Provide the (X, Y) coordinate of the cell's center where the given text is located.  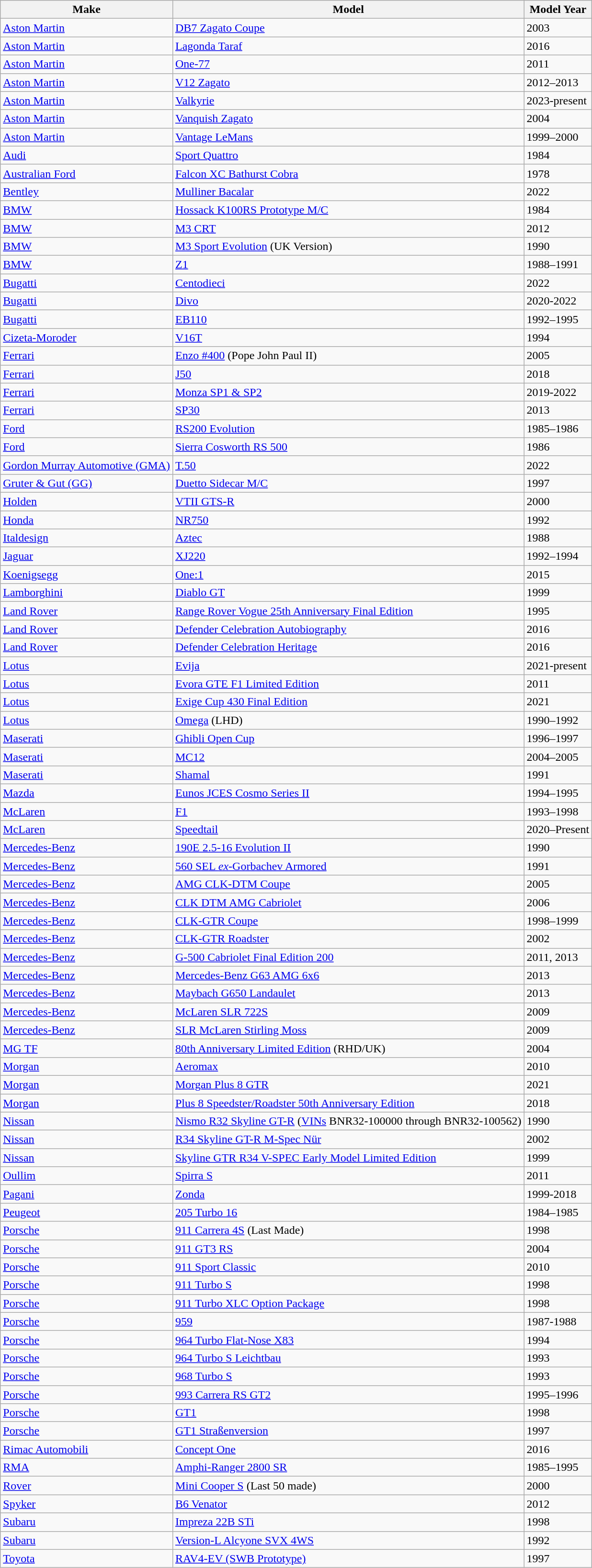
Valkyrie (348, 101)
RMA (87, 1467)
Mercedes-Benz G63 AMG 6x6 (348, 975)
Shamal (348, 775)
One-77 (348, 64)
G-500 Cabriolet Final Edition 200 (348, 957)
Eunos JCES Cosmo Series II (348, 793)
Zonda (348, 1194)
Divo (348, 301)
911 GT3 RS (348, 1249)
CLK DTM AMG Cabriolet (348, 902)
Mazda (87, 793)
Falcon XC Bathurst Cobra (348, 173)
1985–1995 (558, 1467)
Pagani (87, 1194)
AMG CLK-DTM Coupe (348, 884)
Ghibli Open Cup (348, 738)
911 Carrera 4S (Last Made) (348, 1230)
1993–1998 (558, 812)
Model Year (558, 10)
Hossack K100RS Prototype M/C (348, 210)
Australian Ford (87, 173)
Peugeot (87, 1212)
1990–1992 (558, 720)
1992–1995 (558, 319)
M3 CRT (348, 228)
80th Anniversary Limited Edition (RHD/UK) (348, 1048)
959 (348, 1321)
1988 (558, 538)
1996–1997 (558, 738)
RAV4-EV (SWB Prototype) (348, 1558)
Skyline GTR R34 V-SPEC Early Model Limited Edition (348, 1158)
Aztec (348, 538)
Cizeta-Moroder (87, 338)
T.50 (348, 465)
911 Turbo S (348, 1285)
Morgan Plus 8 GTR (348, 1084)
GT1 Straßenversion (348, 1431)
CLK-GTR Coupe (348, 921)
Omega (LHD) (348, 720)
SLR McLaren Stirling Moss (348, 1030)
190E 2.5-16 Evolution II (348, 848)
EB110 (348, 319)
Holden (87, 501)
Italdesign (87, 538)
Nismo R32 Skyline GT-R (VINs BNR32-100000 through BNR32-100562) (348, 1121)
2020–Present (558, 830)
2015 (558, 575)
2023-present (558, 101)
Diablo GT (348, 593)
560 SEL ex-Gorbachev Armored (348, 866)
MG TF (87, 1048)
Centodieci (348, 283)
GT1 (348, 1413)
2012–2013 (558, 82)
Vanquish Zagato (348, 119)
Duetto Sidecar M/C (348, 483)
1985–1986 (558, 429)
2004–2005 (558, 756)
Audi (87, 155)
One:1 (348, 575)
1978 (558, 173)
Version-L Alcyone SVX 4WS (348, 1540)
2019-2022 (558, 392)
McLaren SLR 722S (348, 1012)
Evija (348, 666)
Evora GTE F1 Limited Edition (348, 684)
Impreza 22B STi (348, 1522)
1987-1988 (558, 1321)
2003 (558, 28)
911 Turbo XLC Option Package (348, 1303)
J50 (348, 374)
Enzo #400 (Pope John Paul II) (348, 356)
Spyker (87, 1504)
Make (87, 10)
Amphi-Ranger 2800 SR (348, 1467)
1984–1985 (558, 1212)
Gordon Murray Automotive (GMA) (87, 465)
Lagonda Taraf (348, 46)
DB7 Zagato Coupe (348, 28)
964 Turbo S Leichtbau (348, 1358)
Range Rover Vogue 25th Anniversary Final Edition (348, 611)
1999–2000 (558, 137)
2020-2022 (558, 301)
Mini Cooper S (Last 50 made) (348, 1486)
Plus 8 Speedster/Roadster 50th Anniversary Edition (348, 1103)
1999-2018 (558, 1194)
R34 Skyline GT-R M-Spec Nür (348, 1139)
1995–1996 (558, 1395)
Spirra S (348, 1176)
205 Turbo 16 (348, 1212)
NR750 (348, 519)
F1 (348, 812)
Jaguar (87, 556)
Aeromax (348, 1066)
Rimac Automobili (87, 1449)
993 Carrera RS GT2 (348, 1395)
Concept One (348, 1449)
Z1 (348, 265)
Maybach G650 Landaulet (348, 993)
Lamborghini (87, 593)
968 Turbo S (348, 1376)
Speedtail (348, 830)
Mulliner Bacalar (348, 192)
VTII GTS-R (348, 501)
Monza SP1 & SP2 (348, 392)
1992–1994 (558, 556)
1988–1991 (558, 265)
2011, 2013 (558, 957)
Gruter & Gut (GG) (87, 483)
M3 Sport Evolution (UK Version) (348, 247)
Sierra Cosworth RS 500 (348, 447)
Exige Cup 430 Final Edition (348, 702)
964 Turbo Flat-Nose X83 (348, 1340)
911 Sport Classic (348, 1267)
Sport Quattro (348, 155)
RS200 Evolution (348, 429)
Defender Celebration Heritage (348, 647)
SP30 (348, 410)
2021-present (558, 666)
V16T (348, 338)
1998–1999 (558, 921)
XJ220 (348, 556)
Toyota (87, 1558)
MC12 (348, 756)
Rover (87, 1486)
2006 (558, 902)
CLK-GTR Roadster (348, 939)
Oullim (87, 1176)
Model (348, 10)
Koenigsegg (87, 575)
1994–1995 (558, 793)
1995 (558, 611)
Bentley (87, 192)
V12 Zagato (348, 82)
B6 Venator (348, 1504)
Defender Celebration Autobiography (348, 629)
1986 (558, 447)
Honda (87, 519)
Vantage LeMans (348, 137)
